Find where the given text appears and provide that cell's center as (X, Y) coordinate. 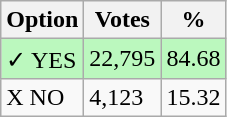
Option (42, 20)
84.68 (194, 59)
15.32 (194, 97)
Votes (122, 20)
22,795 (122, 59)
% (194, 20)
4,123 (122, 97)
X NO (42, 97)
✓ YES (42, 59)
